Scan for the cell matching the given text and deliver its [X, Y] coordinate at center. 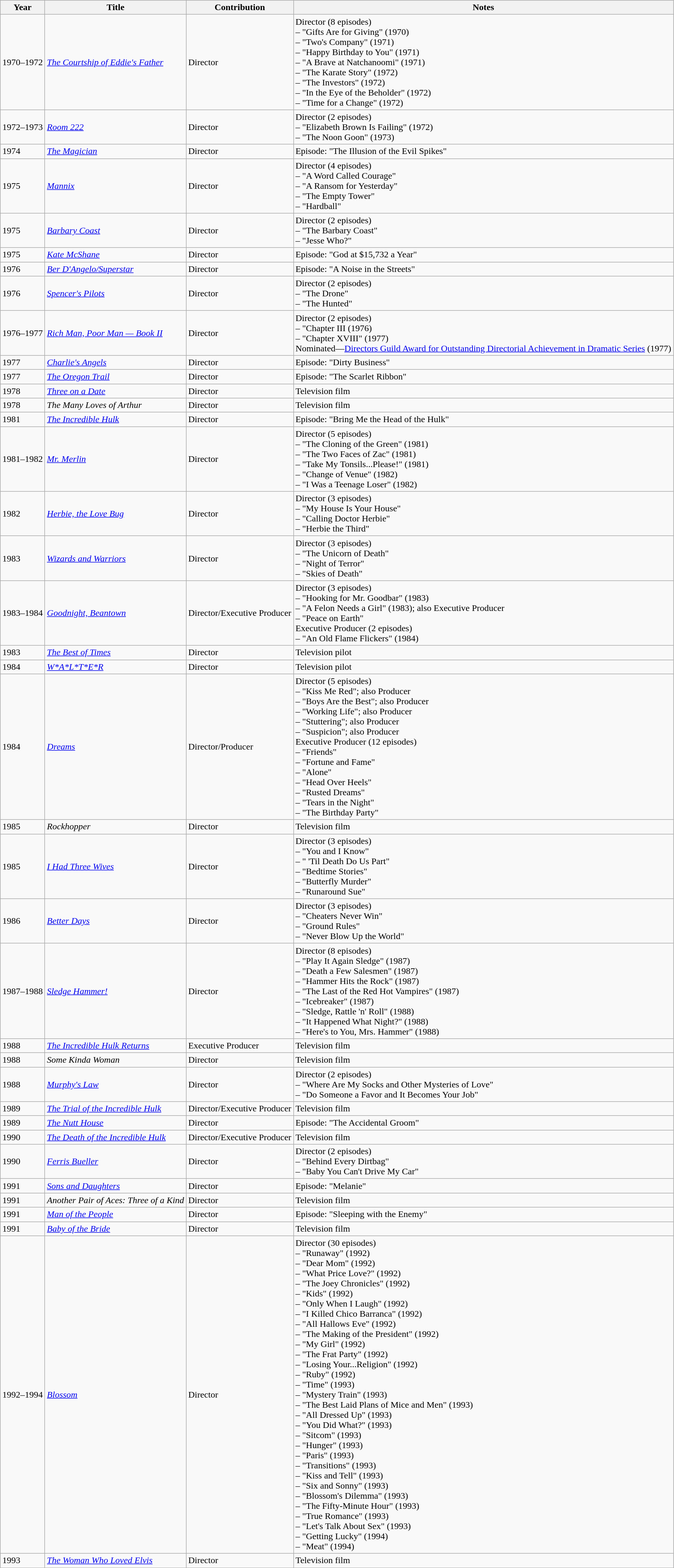
Director (2 episodes)– "Behind Every Dirtbag"– "Baby You Can't Drive My Car" [483, 1162]
1987–1988 [22, 991]
Episode: "Dirty Business" [483, 362]
The Best of Times [115, 653]
The Death of the Incredible Hulk [115, 1137]
The Courtship of Eddie's Father [115, 62]
Ber D'Angelo/Superstar [115, 269]
Dreams [115, 747]
The Incredible Hulk Returns [115, 1045]
Director (2 episodes)– "Elizabeth Brown Is Failing" (1972)– "The Noon Goon" (1973) [483, 127]
Rockhopper [115, 827]
1974 [22, 151]
Director (3 episodes)– "The Unicorn of Death"– "Night of Terror"– "Skies of Death" [483, 558]
Mannix [115, 186]
Notes [483, 7]
1983–1984 [22, 613]
W*A*L*T*E*R [115, 667]
The Oregon Trail [115, 376]
Director (2 episodes)– "Where Are My Socks and Other Mysteries of Love"– "Do Someone a Favor and It Becomes Your Job" [483, 1084]
Baby of the Bride [115, 1229]
Episode: "The Illusion of the Evil Spikes" [483, 151]
Year [22, 7]
Room 222 [115, 127]
Man of the People [115, 1214]
Episode: "A Noise in the Streets" [483, 269]
Executive Producer [240, 1045]
Kate McShane [115, 255]
Director (3 episodes)– "You and I Know"– " 'Til Death Do Us Part"– "Bedtime Stories"– "Butterfly Murder"– "Runaround Sue" [483, 866]
Mr. Merlin [115, 459]
Episode: "Melanie" [483, 1186]
The Trial of the Incredible Hulk [115, 1109]
1993 [22, 1561]
Another Pair of Aces: Three of a Kind [115, 1200]
Sons and Daughters [115, 1186]
Goodnight, Beantown [115, 613]
The Many Loves of Arthur [115, 405]
Episode: "The Scarlet Ribbon" [483, 376]
Episode: "The Accidental Groom" [483, 1123]
Rich Man, Poor Man — Book II [115, 333]
1976–1977 [22, 333]
Better Days [115, 921]
The Incredible Hulk [115, 420]
Barbary Coast [115, 230]
Director (3 episodes)– "Cheaters Never Win"– "Ground Rules"– "Never Blow Up the World" [483, 921]
Charlie's Angels [115, 362]
Director/Producer [240, 747]
Episode: "Bring Me the Head of the Hulk" [483, 420]
The Woman Who Loved Elvis [115, 1561]
Three on a Date [115, 391]
Title [115, 7]
Director (2 episodes)– "The Drone"– "The Hunted" [483, 293]
Murphy's Law [115, 1084]
Director (2 episodes)– "The Barbary Coast"– "Jesse Who?" [483, 230]
Herbie, the Love Bug [115, 514]
Director (4 episodes)– "A Word Called Courage"– "A Ransom for Yesterday"– "The Empty Tower"– "Hardball" [483, 186]
Director (3 episodes)– "My House Is Your House"– "Calling Doctor Herbie"– "Herbie the Third" [483, 514]
1972–1973 [22, 127]
The Nutt House [115, 1123]
1986 [22, 921]
Wizards and Warriors [115, 558]
Sledge Hammer! [115, 991]
1992–1994 [22, 1395]
Episode: "Sleeping with the Enemy" [483, 1214]
1981–1982 [22, 459]
Spencer's Pilots [115, 293]
Episode: "God at $15,732 a Year" [483, 255]
Contribution [240, 7]
1982 [22, 514]
The Magician [115, 151]
Blossom [115, 1395]
1981 [22, 420]
Some Kinda Woman [115, 1060]
1970–1972 [22, 62]
I Had Three Wives [115, 866]
Ferris Bueller [115, 1162]
